From the cell containing the given text, extract its center point as [X, Y] coordinate. 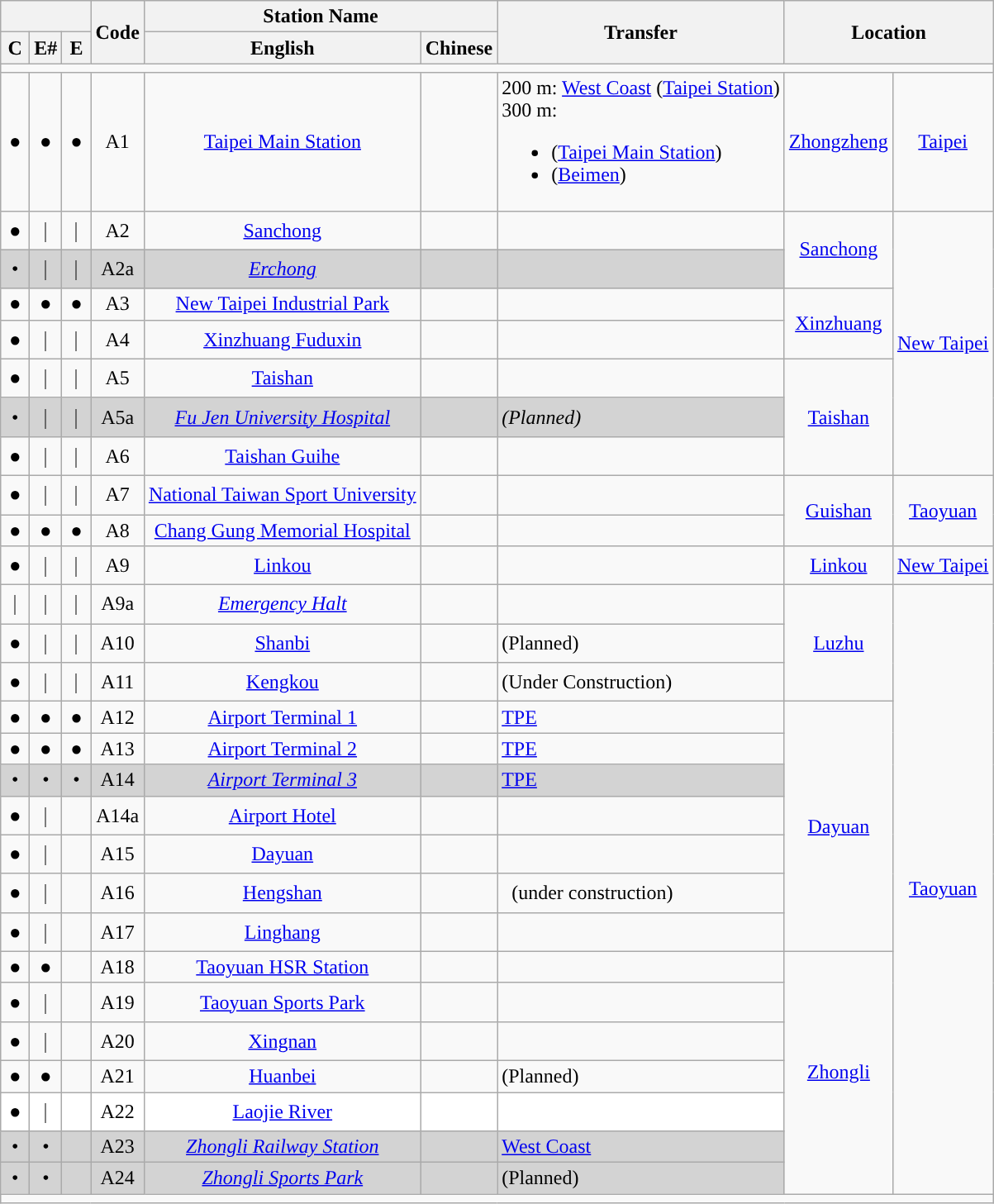
Linghang [283, 932]
A2a [117, 269]
A4 [117, 339]
E# [46, 48]
Fu Jen University Hospital [283, 416]
Transfer [641, 32]
A7 [117, 494]
Taipei [943, 142]
English [283, 48]
(Under Construction) [641, 683]
A14a [117, 815]
Taoyuan Sports Park [283, 1002]
Luzhu [838, 643]
A5a [117, 416]
A17 [117, 932]
Chang Gung Memorial Hospital [283, 530]
C [15, 48]
Zhongli Railway Station [283, 1147]
West Coast [641, 1147]
New Taipei Industrial Park [283, 304]
A20 [117, 1041]
A18 [117, 967]
Airport Terminal 2 [283, 749]
A22 [117, 1112]
A10 [117, 643]
A19 [117, 1002]
Code [117, 32]
Xinzhuang Fuduxin [283, 339]
E [76, 48]
Taipei Main Station [283, 142]
Emergency Halt [283, 605]
Hengshan [283, 892]
Zhongli Sports Park [283, 1178]
A21 [117, 1076]
Zhongli [838, 1073]
A13 [117, 749]
Huanbei [283, 1076]
Airport Hotel [283, 815]
A3 [117, 304]
A9a [117, 605]
A11 [117, 683]
A14 [117, 780]
Kengkou [283, 683]
National Taiwan Sport University [283, 494]
A2 [117, 230]
Taishan Guihe [283, 456]
Station Name [321, 17]
Airport Terminal 1 [283, 717]
Airport Terminal 3 [283, 780]
A16 [117, 892]
A15 [117, 854]
Chinese [459, 48]
200 m: West Coast (Taipei Station)300 m: (Taipei Main Station) (Beimen) [641, 142]
A8 [117, 530]
Taoyuan HSR Station [283, 967]
A12 [117, 717]
Zhongzheng [838, 142]
Erchong [283, 269]
A5 [117, 378]
A6 [117, 456]
A9 [117, 565]
Laojie River [283, 1112]
A24 [117, 1178]
(under construction) [641, 892]
Guishan [838, 511]
Xinzhuang [838, 324]
Shanbi [283, 643]
Location [889, 32]
A1 [117, 142]
Xingnan [283, 1041]
A23 [117, 1147]
